Capture the cell that displays the provided text and extract its (X, Y) central coordinate. 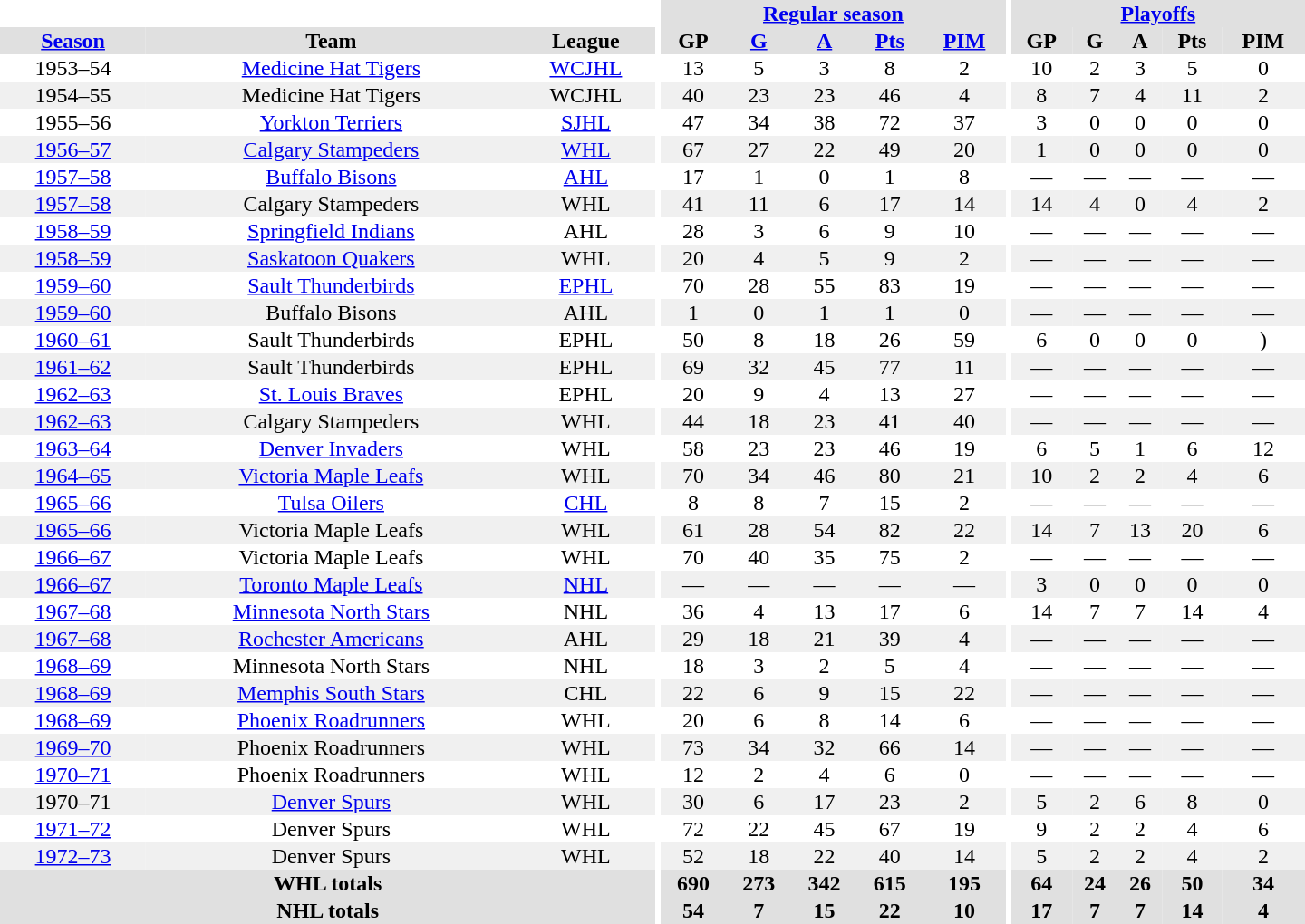
Season (72, 41)
Regular season (834, 14)
) (1263, 340)
1954–55 (72, 95)
St. Louis Braves (331, 394)
66 (890, 747)
League (586, 41)
44 (693, 421)
1955–56 (72, 122)
49 (890, 149)
69 (693, 367)
Team (331, 41)
38 (824, 122)
615 (890, 883)
77 (890, 367)
58 (693, 448)
Memphis South Stars (331, 693)
273 (759, 883)
47 (693, 122)
82 (890, 530)
342 (824, 883)
36 (693, 611)
24 (1095, 883)
29 (693, 639)
Playoffs (1158, 14)
64 (1042, 883)
1956–57 (72, 149)
NHL totals (328, 910)
73 (693, 747)
59 (964, 340)
1964–65 (72, 476)
690 (693, 883)
83 (890, 285)
30 (693, 802)
Tulsa Oilers (331, 503)
1953–54 (72, 68)
Yorkton Terriers (331, 122)
1960–61 (72, 340)
52 (693, 856)
39 (890, 639)
35 (824, 557)
195 (964, 883)
SJHL (586, 122)
1972–73 (72, 856)
Springfield Indians (331, 231)
WHL totals (328, 883)
Toronto Maple Leafs (331, 584)
1969–70 (72, 747)
Rochester Americans (331, 639)
1961–62 (72, 367)
55 (824, 285)
1963–64 (72, 448)
75 (890, 557)
1971–72 (72, 829)
Denver Invaders (331, 448)
Saskatoon Quakers (331, 258)
61 (693, 530)
37 (964, 122)
80 (890, 476)
